Scan for the cell matching the given text and deliver its [x, y] coordinate at center. 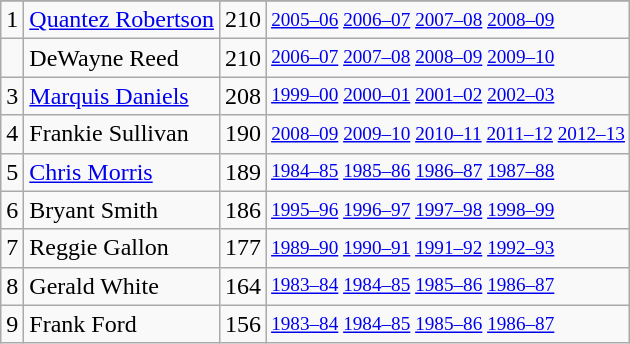
Frank Ford [122, 324]
Gerald White [122, 286]
1 [12, 20]
2006–07 2007–08 2008–09 2009–10 [448, 58]
DeWayne Reed [122, 58]
186 [242, 210]
177 [242, 248]
164 [242, 286]
Frankie Sullivan [122, 134]
6 [12, 210]
Chris Morris [122, 172]
190 [242, 134]
2008–09 2009–10 2010–11 2011–12 2012–13 [448, 134]
Reggie Gallon [122, 248]
4 [12, 134]
Quantez Robertson [122, 20]
1984–85 1985–86 1986–87 1987–88 [448, 172]
1989–90 1990–91 1991–92 1992–93 [448, 248]
1999–00 2000–01 2001–02 2002–03 [448, 96]
9 [12, 324]
3 [12, 96]
156 [242, 324]
2005–06 2006–07 2007–08 2008–09 [448, 20]
8 [12, 286]
5 [12, 172]
Marquis Daniels [122, 96]
7 [12, 248]
Bryant Smith [122, 210]
1995–96 1996–97 1997–98 1998–99 [448, 210]
189 [242, 172]
208 [242, 96]
